Identify which cell holds the provided text, then report its (X, Y) central coordinate. 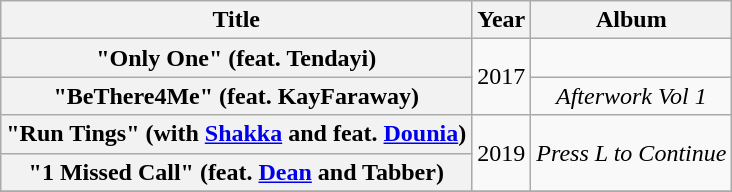
Year (502, 20)
"BeThere4Me" (feat. KayFaraway) (236, 96)
Press L to Continue (632, 153)
2019 (502, 153)
2017 (502, 77)
"Run Tings" (with Shakka and feat. Dounia) (236, 134)
Album (632, 20)
"1 Missed Call" (feat. Dean and Tabber) (236, 172)
Title (236, 20)
Afterwork Vol 1 (632, 96)
"Only One" (feat. Tendayi) (236, 58)
